Identify which cell holds the provided text, then report its (x, y) central coordinate. 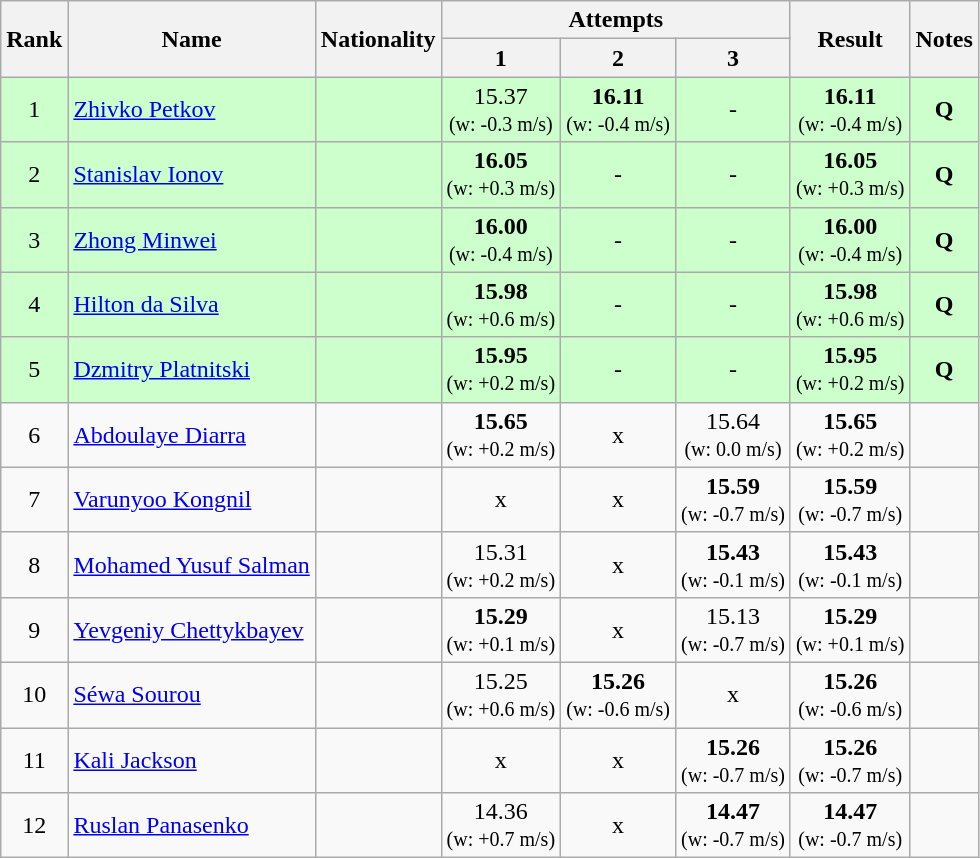
Zhivko Petkov (192, 110)
15.29(w: +0.1 m/s) (501, 630)
15.13(w: -0.7 m/s) (734, 630)
9 (34, 630)
Zhong Minwei (192, 240)
Attempts (616, 20)
15.31(w: +0.2 m/s) (501, 564)
16.00(w: -0.4 m/s) (501, 240)
15.59 (w: -0.7 m/s) (850, 500)
15.26 (w: -0.7 m/s) (850, 760)
15.95 (w: +0.2 m/s) (850, 370)
15.98(w: +0.6 m/s) (501, 304)
15.37(w: -0.3 m/s) (501, 110)
15.59(w: -0.7 m/s) (734, 500)
Yevgeniy Chettykbayev (192, 630)
15.26 (w: -0.6 m/s) (850, 694)
12 (34, 826)
Mohamed Yusuf Salman (192, 564)
Hilton da Silva (192, 304)
Rank (34, 39)
8 (34, 564)
15.26(w: -0.6 m/s) (618, 694)
15.29 (w: +0.1 m/s) (850, 630)
16.11 (w: -0.4 m/s) (850, 110)
Nationality (378, 39)
14.47 (w: -0.7 m/s) (850, 826)
7 (34, 500)
Dzmitry Platnitski (192, 370)
10 (34, 694)
Séwa Sourou (192, 694)
16.05 (w: +0.3 m/s) (850, 174)
15.64(w: 0.0 m/s) (734, 434)
15.98 (w: +0.6 m/s) (850, 304)
15.65 (w: +0.2 m/s) (850, 434)
5 (34, 370)
Abdoulaye Diarra (192, 434)
Result (850, 39)
Stanislav Ionov (192, 174)
15.43(w: -0.1 m/s) (734, 564)
15.65(w: +0.2 m/s) (501, 434)
15.43 (w: -0.1 m/s) (850, 564)
16.00 (w: -0.4 m/s) (850, 240)
15.26(w: -0.7 m/s) (734, 760)
Kali Jackson (192, 760)
14.47(w: -0.7 m/s) (734, 826)
16.11(w: -0.4 m/s) (618, 110)
Name (192, 39)
Ruslan Panasenko (192, 826)
11 (34, 760)
4 (34, 304)
6 (34, 434)
16.05(w: +0.3 m/s) (501, 174)
14.36(w: +0.7 m/s) (501, 826)
15.25(w: +0.6 m/s) (501, 694)
Varunyoo Kongnil (192, 500)
Notes (944, 39)
15.95(w: +0.2 m/s) (501, 370)
